Find where the given text appears and provide that cell's center as (x, y) coordinate. 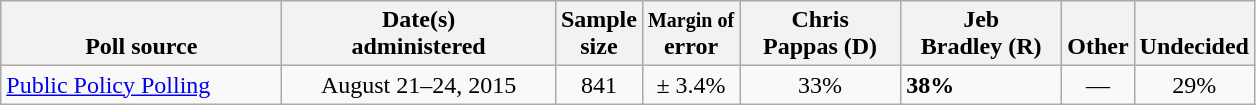
Margin oferror (690, 34)
Poll source (142, 34)
JebBradley (R) (982, 34)
± 3.4% (690, 85)
Public Policy Polling (142, 85)
Other (1098, 34)
— (1098, 85)
841 (598, 85)
ChrisPappas (D) (820, 34)
29% (1194, 85)
Samplesize (598, 34)
Undecided (1194, 34)
August 21–24, 2015 (419, 85)
Date(s)administered (419, 34)
38% (982, 85)
33% (820, 85)
